Return (X, Y) of the center of cell containing provided text 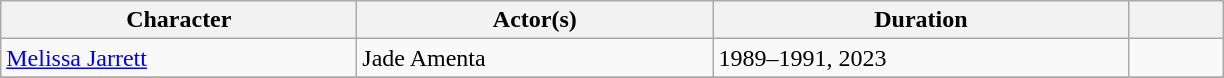
Character (179, 20)
Actor(s) (535, 20)
Melissa Jarrett (179, 58)
1989–1991, 2023 (921, 58)
Duration (921, 20)
Jade Amenta (535, 58)
